Determine the [X, Y] coordinate at the center of the cell enclosing the given text.  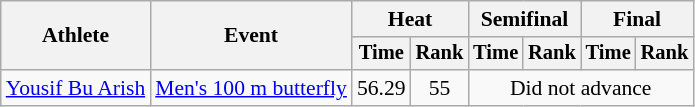
Yousif Bu Arish [76, 88]
Event [251, 36]
55 [440, 88]
Did not advance [580, 88]
Final [637, 19]
56.29 [382, 88]
Heat [410, 19]
Men's 100 m butterfly [251, 88]
Athlete [76, 36]
Semifinal [524, 19]
